Identify which cell holds the provided text, then report its [X, Y] central coordinate. 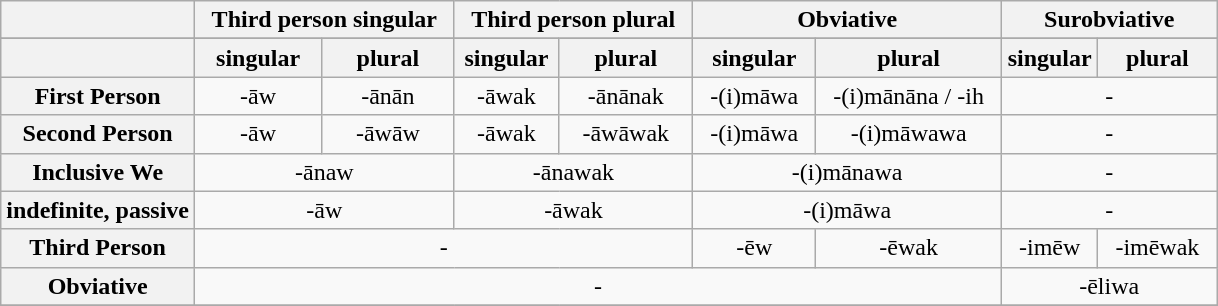
-āwāw [388, 134]
-imēw [1049, 248]
-ānānak [626, 96]
Third person plural [574, 20]
-āwāwak [626, 134]
-ānaw [325, 172]
-ānawak [574, 172]
-(i)māwawa [909, 134]
-ēwak [909, 248]
-(i)mānawa [848, 172]
-imēwak [1158, 248]
-(i)mānāna / -ih [909, 96]
Surobviative [1108, 20]
First Person [98, 96]
-ēliwa [1108, 286]
Third Person [98, 248]
Third person singular [325, 20]
indefinite, passive [98, 210]
-ānān [388, 96]
Second Person [98, 134]
Inclusive We [98, 172]
-ēw [754, 248]
